Determine the [x, y] coordinate at the center of the cell enclosing the given text.  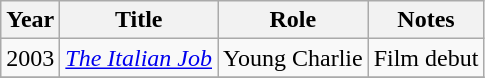
The Italian Job [139, 58]
Young Charlie [294, 58]
Notes [426, 20]
Role [294, 20]
Title [139, 20]
2003 [30, 58]
Film debut [426, 58]
Year [30, 20]
